Return (X, Y) of the center of cell containing provided text 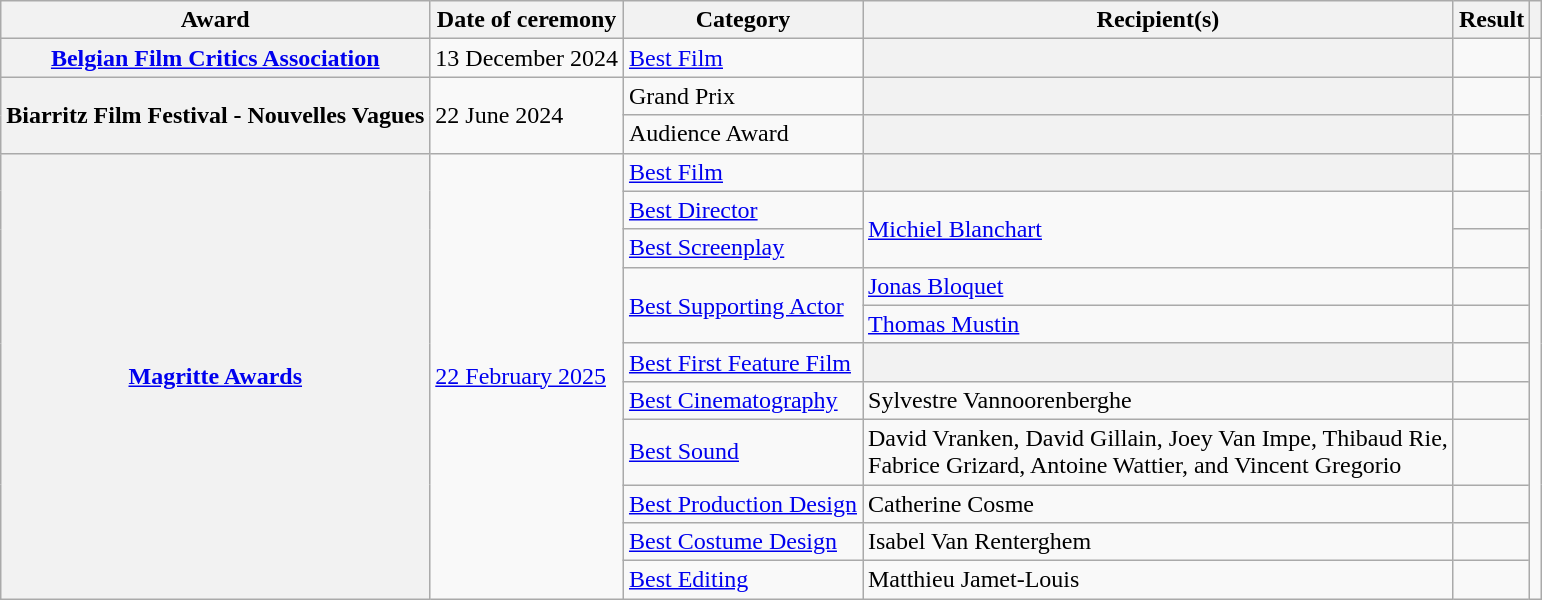
Award (216, 20)
Grand Prix (742, 96)
Best First Feature Film (742, 362)
Michiel Blanchart (1158, 229)
Belgian Film Critics Association (216, 58)
Matthieu Jamet-Louis (1158, 580)
13 December 2024 (527, 58)
Best Screenplay (742, 248)
Best Costume Design (742, 542)
David Vranken, David Gillain, Joey Van Impe, Thibaud Rie,Fabrice Grizard, Antoine Wattier, and Vincent Gregorio (1158, 452)
Catherine Cosme (1158, 503)
Date of ceremony (527, 20)
Magritte Awards (216, 376)
Recipient(s) (1158, 20)
Best Cinematography (742, 400)
Best Director (742, 210)
Result (1491, 20)
Thomas Mustin (1158, 324)
Best Sound (742, 452)
Best Editing (742, 580)
Isabel Van Renterghem (1158, 542)
22 June 2024 (527, 115)
Jonas Bloquet (1158, 286)
Category (742, 20)
Best Supporting Actor (742, 305)
Audience Award (742, 134)
22 February 2025 (527, 376)
Best Production Design (742, 503)
Sylvestre Vannoorenberghe (1158, 400)
Biarritz Film Festival - Nouvelles Vagues (216, 115)
